Detect which cell encompasses the target text, then output its [X, Y] center coordinate. 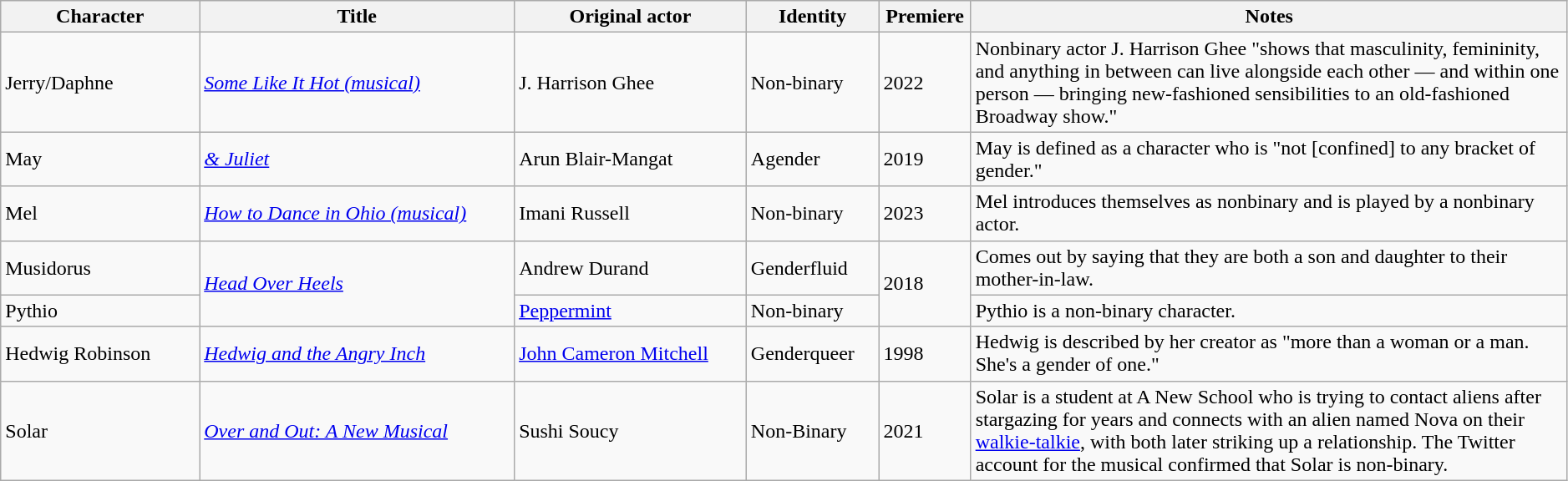
2019 [925, 159]
Genderfluid [812, 267]
J. Harrison Ghee [631, 82]
Andrew Durand [631, 267]
Pythio is a non-binary character. [1269, 311]
Hedwig is described by her creator as "more than a woman or a man. She's a gender of one." [1269, 354]
Jerry/Daphne [100, 82]
1998 [925, 354]
Non-Binary [812, 431]
Character [100, 17]
Genderqueer [812, 354]
Hedwig Robinson [100, 354]
How to Dance in Ohio (musical) [358, 214]
Identity [812, 17]
Some Like It Hot (musical) [358, 82]
Head Over Heels [358, 284]
Comes out by saying that they are both a son and daughter to their mother-in-law. [1269, 267]
Over and Out: A New Musical [358, 431]
Notes [1269, 17]
Agender [812, 159]
Premiere [925, 17]
John Cameron Mitchell [631, 354]
Imani Russell [631, 214]
Hedwig and the Angry Inch [358, 354]
2018 [925, 284]
Sushi Soucy [631, 431]
Solar [100, 431]
Pythio [100, 311]
Peppermint [631, 311]
2021 [925, 431]
May [100, 159]
& Juliet [358, 159]
Title [358, 17]
Arun Blair-Mangat [631, 159]
Mel introduces themselves as nonbinary and is played by a nonbinary actor. [1269, 214]
Musidorus [100, 267]
Original actor [631, 17]
Mel [100, 214]
2023 [925, 214]
May is defined as a character who is "not [confined] to any bracket of gender." [1269, 159]
2022 [925, 82]
